Locate the cell with the specified text and output its (X, Y) center coordinate. 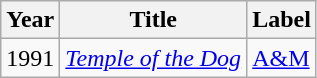
1991 (30, 58)
A&M (282, 58)
Year (30, 20)
Label (282, 20)
Title (154, 20)
Temple of the Dog (154, 58)
